For the text-containing cell, return its midpoint in (x, y) coordinate format. 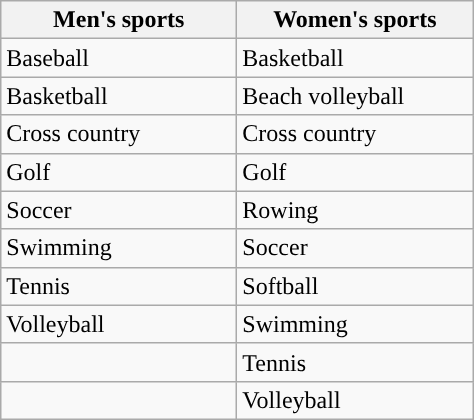
Men's sports (119, 20)
Baseball (119, 58)
Softball (355, 286)
Beach volleyball (355, 96)
Rowing (355, 210)
Women's sports (355, 20)
